Provide the (x, y) coordinate of the cell's center where the given text is located.  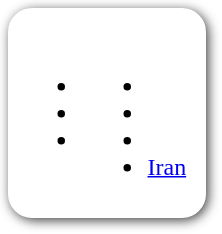
Iran (137, 113)
